Detect which cell encompasses the target text, then output its (x, y) center coordinate. 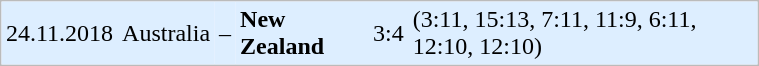
(3:11, 15:13, 7:11, 11:9, 6:11, 12:10, 12:10) (582, 34)
Australia (166, 34)
24.11.2018 (60, 34)
3:4 (389, 34)
– (226, 34)
New Zealand (302, 34)
